Provide the [X, Y] coordinate of the cell's center where the given text is located.  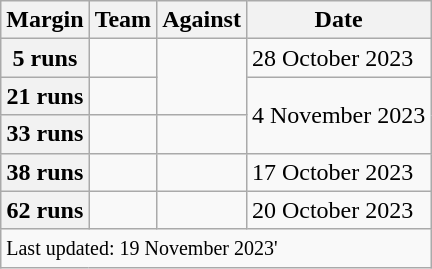
5 runs [45, 58]
4 November 2023 [338, 115]
Date [338, 20]
17 October 2023 [338, 172]
Last updated: 19 November 2023' [216, 248]
28 October 2023 [338, 58]
33 runs [45, 134]
Against [202, 20]
62 runs [45, 210]
21 runs [45, 96]
20 October 2023 [338, 210]
Margin [45, 20]
Team [123, 20]
38 runs [45, 172]
